Pinpoint the cell where the given text exists, returning its [X, Y] midpoint coordinate. 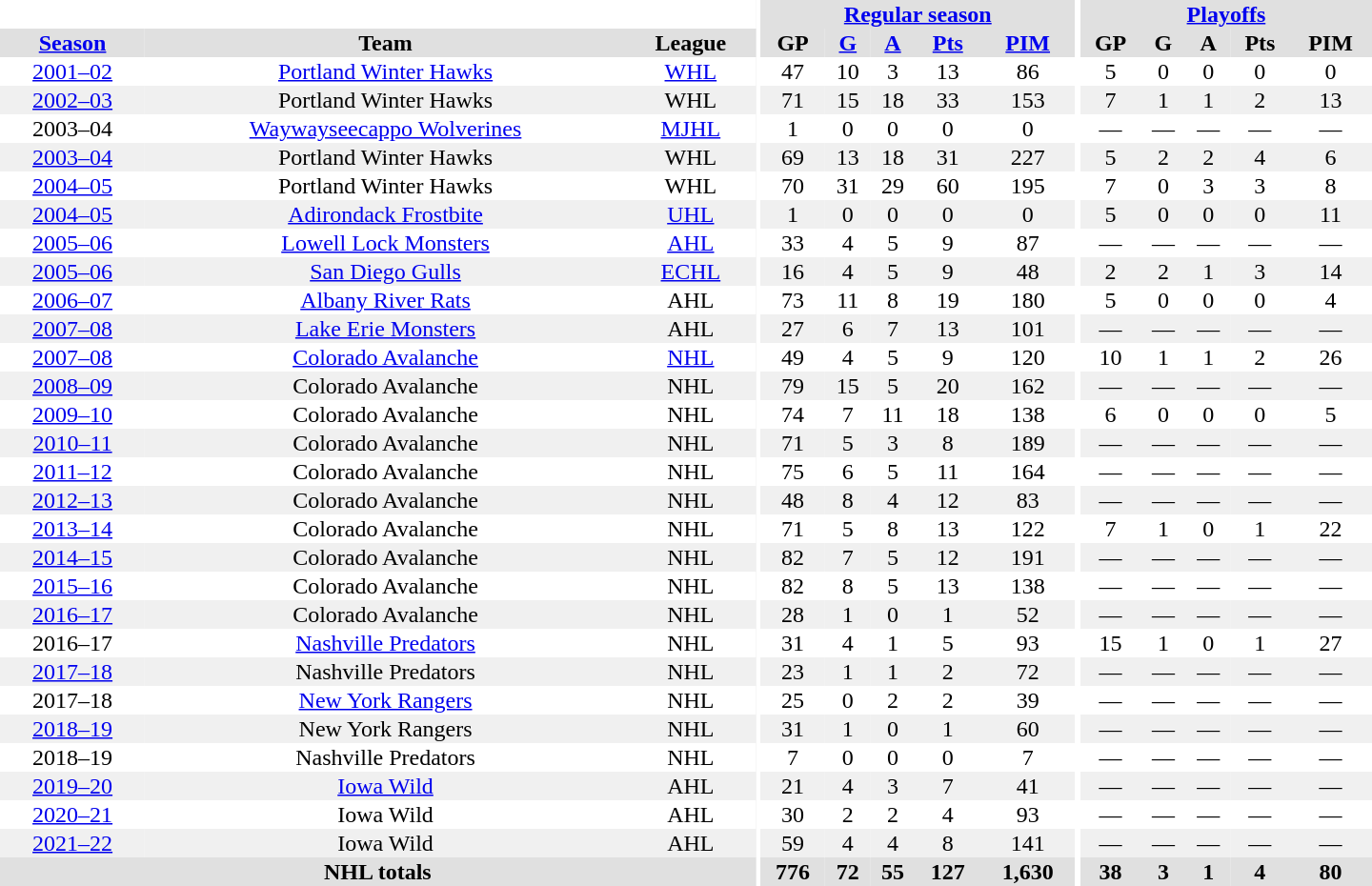
25 [793, 700]
73 [793, 300]
28 [793, 614]
153 [1028, 100]
195 [1028, 186]
2020–21 [72, 815]
39 [1028, 700]
38 [1111, 872]
San Diego Gulls [385, 272]
2002–03 [72, 100]
191 [1028, 557]
League [691, 43]
122 [1028, 529]
69 [793, 157]
UHL [691, 214]
164 [1028, 472]
55 [892, 872]
776 [793, 872]
23 [793, 672]
141 [1028, 843]
189 [1028, 443]
2021–22 [72, 843]
127 [948, 872]
Lowell Lock Monsters [385, 243]
2001–02 [72, 71]
79 [793, 386]
2013–14 [72, 529]
2014–15 [72, 557]
2015–16 [72, 586]
14 [1330, 272]
Season [72, 43]
19 [948, 300]
Playoffs [1226, 14]
2012–13 [72, 500]
NHL totals [377, 872]
162 [1028, 386]
86 [1028, 71]
101 [1028, 329]
21 [793, 786]
2009–10 [72, 414]
59 [793, 843]
80 [1330, 872]
2008–09 [72, 386]
83 [1028, 500]
20 [948, 386]
2011–12 [72, 472]
29 [892, 186]
87 [1028, 243]
41 [1028, 786]
47 [793, 71]
22 [1330, 529]
26 [1330, 357]
49 [793, 357]
ECHL [691, 272]
2019–20 [72, 786]
2010–11 [72, 443]
30 [793, 815]
2006–07 [72, 300]
52 [1028, 614]
70 [793, 186]
Waywayseecappo Wolverines [385, 129]
1,630 [1028, 872]
Adirondack Frostbite [385, 214]
227 [1028, 157]
120 [1028, 357]
74 [793, 414]
180 [1028, 300]
75 [793, 472]
Albany River Rats [385, 300]
Lake Erie Monsters [385, 329]
Team [385, 43]
16 [793, 272]
MJHL [691, 129]
Regular season [918, 14]
